For the text-containing cell, return its midpoint in [x, y] coordinate format. 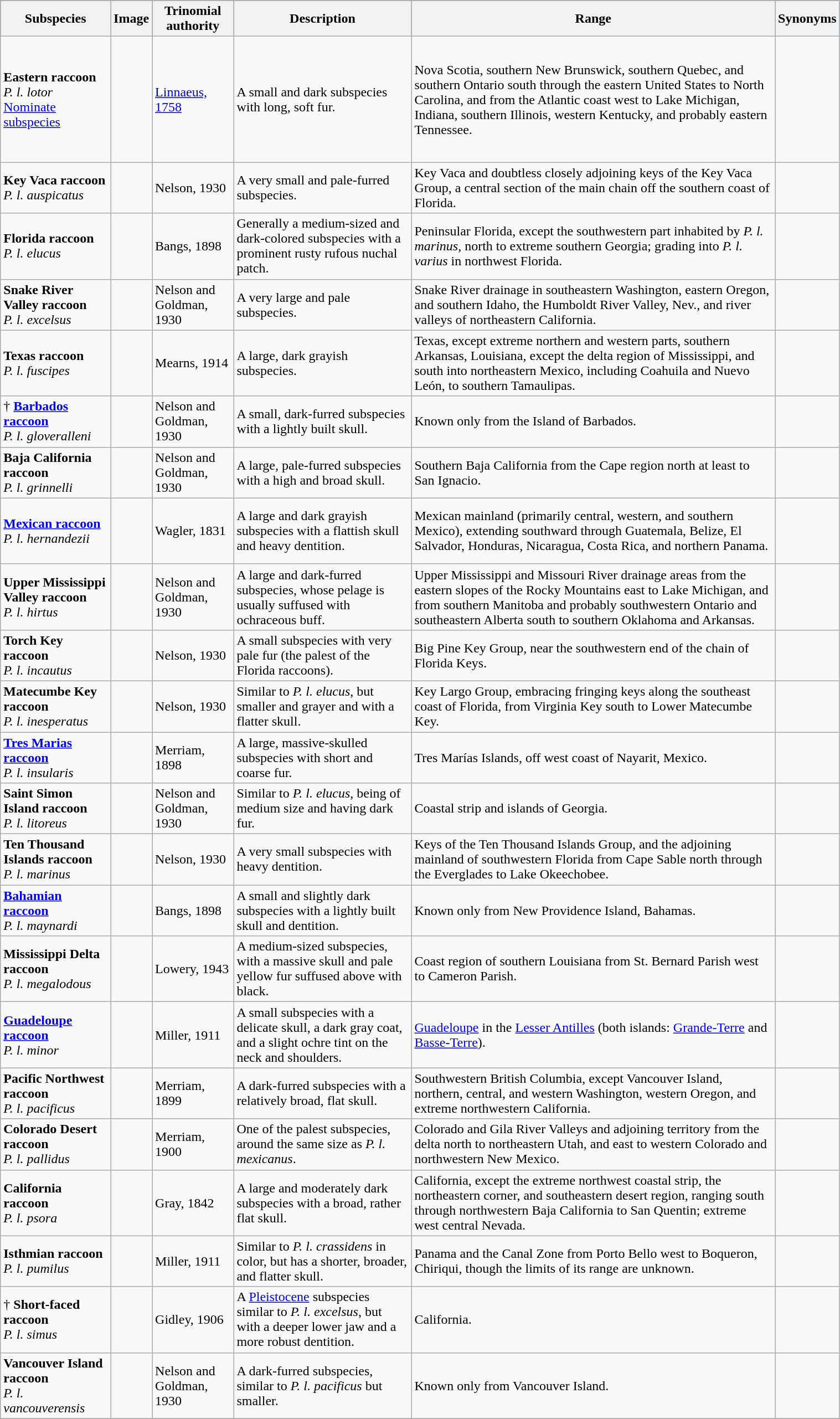
Torch Key raccoonP. l. incautus [55, 655]
Linnaeus, 1758 [193, 100]
A very small and pale-furred subspecies. [322, 188]
Florida raccoonP. l. elucus [55, 246]
Merriam, 1899 [193, 1093]
A very large and pale subspecies. [322, 305]
A dark-furred subspecies, similar to P. l. pacificus but smaller. [322, 1386]
Ten Thousand Islands raccoonP. l. marinus [55, 860]
Upper Mississippi Valley raccoonP. l. hirtus [55, 597]
Matecumbe Key raccoonP. l. inesperatus [55, 706]
Similar to P. l. elucus, but smaller and grayer and with a flatter skull. [322, 706]
Similar to P. l. crassidens in color, but has a shorter, broader, and flatter skull. [322, 1261]
Merriam, 1898 [193, 758]
Similar to P. l. elucus, being of medium size and having dark fur. [322, 809]
Coastal strip and islands of Georgia. [594, 809]
A large and dark-furred subspecies, whose pelage is usually suffused with ochraceous buff. [322, 597]
A medium-sized subspecies, with a massive skull and pale yellow fur suffused above with black. [322, 969]
Pacific Northwest raccoonP. l. pacificus [55, 1093]
Bahamian raccoonP. l. maynardi [55, 911]
Generally a medium-sized and dark-colored subspecies with a prominent rusty rufous nuchal patch. [322, 246]
Mearns, 1914 [193, 363]
Known only from the Island of Barbados. [594, 421]
A large and moderately dark subspecies with a broad, rather flat skull. [322, 1203]
One of the palest subspecies, around the same size as P. l. mexicanus. [322, 1144]
Tres Marias raccoonP. l. insularis [55, 758]
A dark-furred subspecies with a relatively broad, flat skull. [322, 1093]
California raccoonP. l. psora [55, 1203]
Description [322, 19]
Panama and the Canal Zone from Porto Bello west to Boqueron, Chiriqui, though the limits of its range are unknown. [594, 1261]
A large and dark grayish subspecies with a flattish skull and heavy dentition. [322, 531]
A small, dark-furred subspecies with a lightly built skull. [322, 421]
A large, massive-skulled subspecies with short and coarse fur. [322, 758]
Gidley, 1906 [193, 1319]
Mexican raccoonP. l. hernandezii [55, 531]
Mississippi Delta raccoonP. l. megalodous [55, 969]
Saint Simon Island raccoonP. l. litoreus [55, 809]
Wagler, 1831 [193, 531]
Gray, 1842 [193, 1203]
Subspecies [55, 19]
Snake River Valley raccoonP. l. excelsus [55, 305]
Lowery, 1943 [193, 969]
Guadeloupe in the Lesser Antilles (both islands: Grande-Terre and Basse-Terre). [594, 1035]
Image [132, 19]
Big Pine Key Group, near the southwestern end of the chain of Florida Keys. [594, 655]
Baja California raccoonP. l. grinnelli [55, 472]
A large, dark grayish subspecies. [322, 363]
† Short-faced raccoonP. l. simus [55, 1319]
Isthmian raccoonP. l. pumilus [55, 1261]
Trinomial authority [193, 19]
Vancouver Island raccoonP. l. vancouverensis [55, 1386]
Southern Baja California from the Cape region north at least to San Ignacio. [594, 472]
California. [594, 1319]
Range [594, 19]
A small subspecies with a delicate skull, a dark gray coat, and a slight ochre tint on the neck and shoulders. [322, 1035]
Key Vaca raccoonP. l. auspicatus [55, 188]
Texas raccoonP. l. fuscipes [55, 363]
A small and slightly dark subspecies with a lightly built skull and dentition. [322, 911]
A small subspecies with very pale fur (the palest of the Florida raccoons). [322, 655]
Coast region of southern Louisiana from St. Bernard Parish west to Cameron Parish. [594, 969]
Colorado Desert raccoonP. l. pallidus [55, 1144]
A large, pale-furred subspecies with a high and broad skull. [322, 472]
A very small subspecies with heavy dentition. [322, 860]
Key Largo Group, embracing fringing keys along the southeast coast of Florida, from Virginia Key south to Lower Matecumbe Key. [594, 706]
Eastern raccoonP. l. lotorNominate subspecies [55, 100]
Known only from New Providence Island, Bahamas. [594, 911]
Key Vaca and doubtless closely adjoining keys of the Key Vaca Group, a central section of the main chain off the southern coast of Florida. [594, 188]
A small and dark subspecies with long, soft fur. [322, 100]
Synonyms [807, 19]
Tres Marías Islands, off west coast of Nayarit, Mexico. [594, 758]
Merriam, 1900 [193, 1144]
Known only from Vancouver Island. [594, 1386]
A Pleistocene subspecies similar to P. l. excelsus, but with a deeper lower jaw and a more robust dentition. [322, 1319]
† Barbados raccoonP. l. gloveralleni [55, 421]
Guadeloupe raccoonP. l. minor [55, 1035]
